Detect which cell encompasses the target text, then output its (x, y) center coordinate. 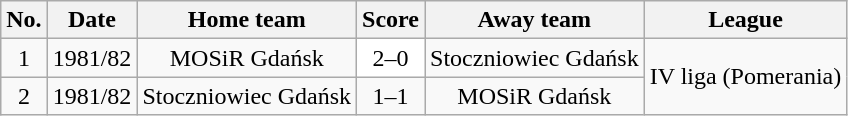
Date (92, 20)
Score (391, 20)
2–0 (391, 58)
2 (24, 96)
No. (24, 20)
Home team (247, 20)
1–1 (391, 96)
1 (24, 58)
League (746, 20)
IV liga (Pomerania) (746, 77)
Away team (535, 20)
